Provide the (X, Y) coordinate of the cell's center where the given text is located.  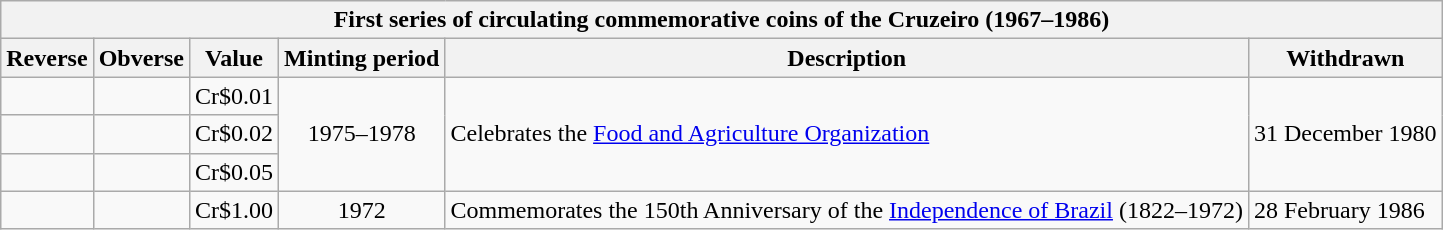
Obverse (141, 58)
28 February 1986 (1345, 210)
Reverse (47, 58)
First series of circulating commemorative coins of the Cruzeiro (1967–1986) (722, 20)
1975–1978 (362, 134)
Celebrates the Food and Agriculture Organization (847, 134)
Commemorates the 150th Anniversary of the Independence of Brazil (1822–1972) (847, 210)
31 December 1980 (1345, 134)
Value (234, 58)
Cr$0.01 (234, 96)
Description (847, 58)
Withdrawn (1345, 58)
1972 (362, 210)
Cr$0.05 (234, 172)
Minting period (362, 58)
Cr$1.00 (234, 210)
Cr$0.02 (234, 134)
